Find where the given text appears and provide that cell's center as (x, y) coordinate. 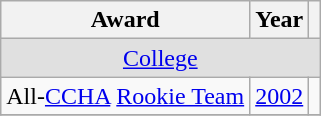
2002 (280, 96)
College (160, 58)
Year (280, 20)
All-CCHA Rookie Team (126, 96)
Award (126, 20)
